Detect which cell encompasses the target text, then output its [x, y] center coordinate. 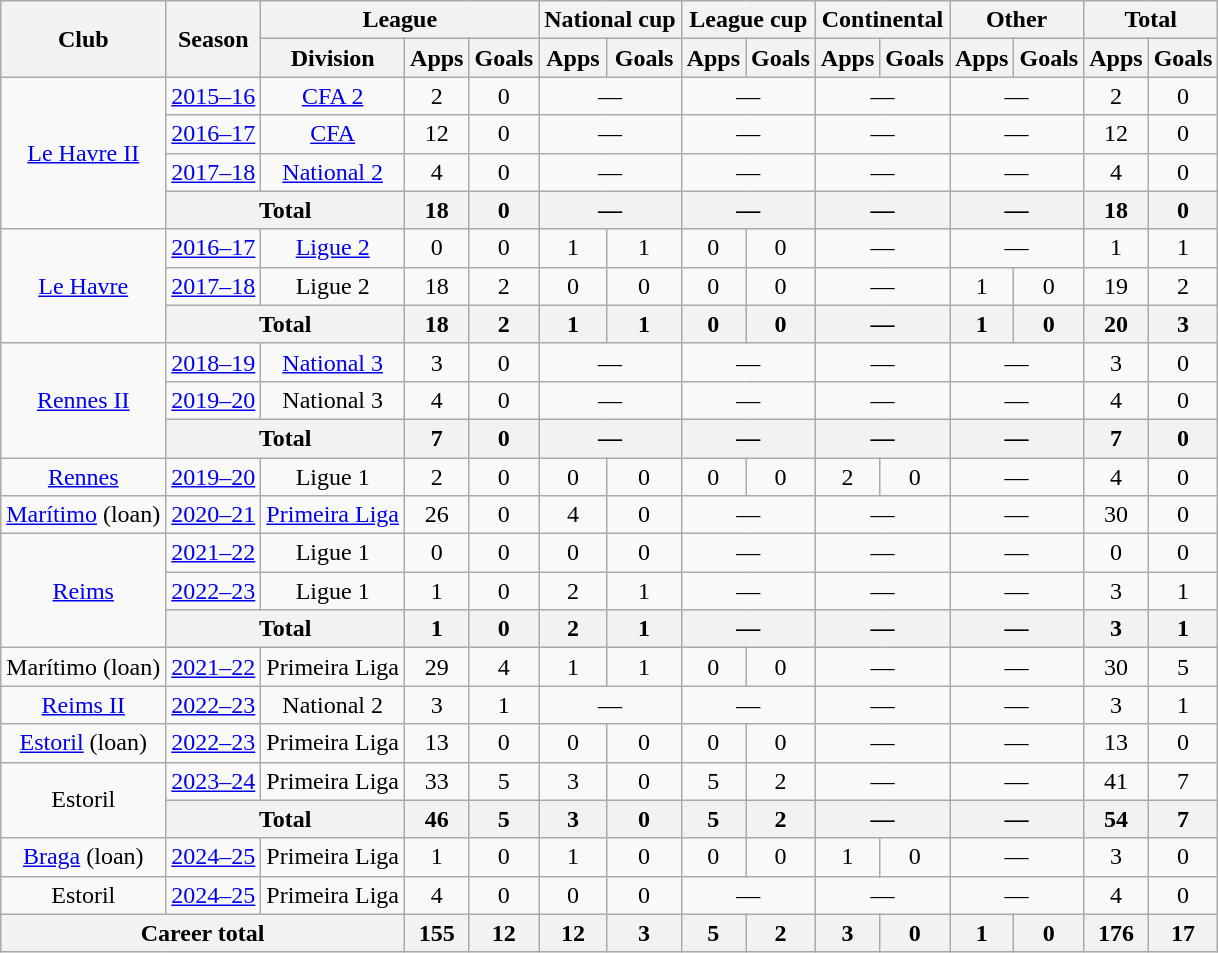
2020–21 [214, 515]
2018–19 [214, 362]
League cup [748, 20]
155 [437, 933]
2015–16 [214, 96]
33 [437, 781]
29 [437, 667]
Division [333, 58]
46 [437, 819]
Rennes II [84, 400]
Season [214, 39]
2023–24 [214, 781]
17 [1183, 933]
54 [1116, 819]
Le Havre II [84, 153]
CFA [333, 134]
26 [437, 515]
Other [1017, 20]
41 [1116, 781]
League [400, 20]
Estoril (loan) [84, 743]
Club [84, 39]
Reims [84, 591]
19 [1116, 286]
Rennes [84, 477]
Braga (loan) [84, 857]
Career total [203, 933]
CFA 2 [333, 96]
Le Havre [84, 286]
Reims II [84, 705]
Continental [882, 20]
National cup [610, 20]
176 [1116, 933]
20 [1116, 324]
